Return (X, Y) of the center of cell containing provided text 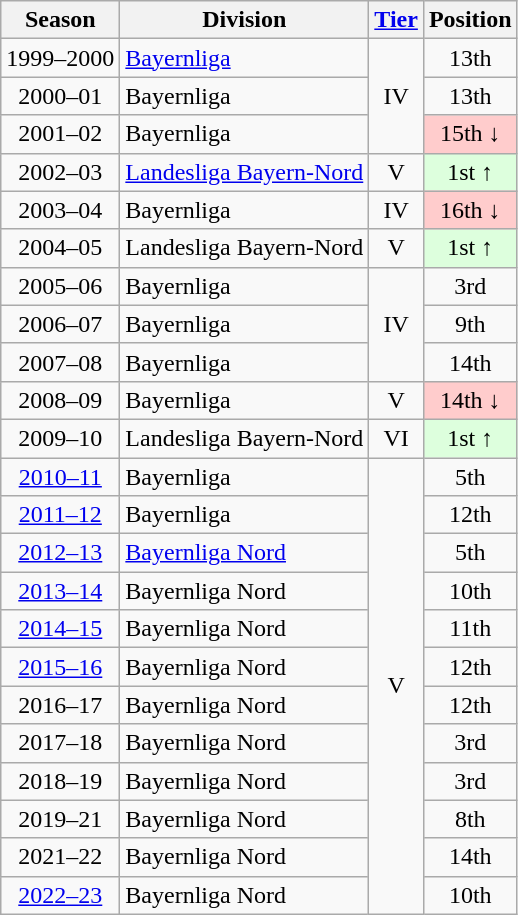
2008–09 (60, 400)
Tier (396, 20)
2021–22 (60, 857)
2001–02 (60, 134)
2004–05 (60, 248)
2011–12 (60, 515)
9th (470, 324)
11th (470, 629)
2005–06 (60, 286)
2018–19 (60, 781)
2007–08 (60, 362)
Division (244, 20)
Position (470, 20)
2016–17 (60, 705)
2022–23 (60, 895)
2010–11 (60, 477)
2017–18 (60, 743)
15th ↓ (470, 134)
14th ↓ (470, 400)
VI (396, 438)
2012–13 (60, 553)
2002–03 (60, 172)
2009–10 (60, 438)
2015–16 (60, 667)
8th (470, 819)
2014–15 (60, 629)
2019–21 (60, 819)
2003–04 (60, 210)
1999–2000 (60, 58)
2013–14 (60, 591)
2000–01 (60, 96)
Season (60, 20)
16th ↓ (470, 210)
2006–07 (60, 324)
